Pinpoint the cell where the given text exists, returning its (x, y) midpoint coordinate. 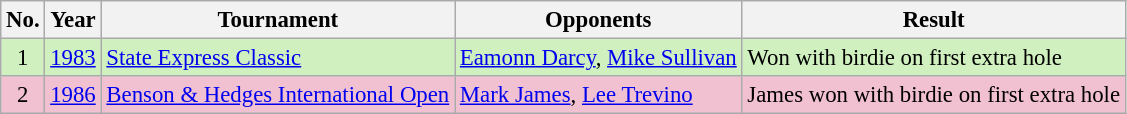
2 (23, 95)
Eamonn Darcy, Mike Sullivan (599, 58)
1983 (73, 58)
Won with birdie on first extra hole (934, 58)
Opponents (599, 20)
Benson & Hedges International Open (278, 95)
No. (23, 20)
Result (934, 20)
Tournament (278, 20)
James won with birdie on first extra hole (934, 95)
Mark James, Lee Trevino (599, 95)
State Express Classic (278, 58)
Year (73, 20)
1986 (73, 95)
1 (23, 58)
